Detect which cell encompasses the target text, then output its [X, Y] center coordinate. 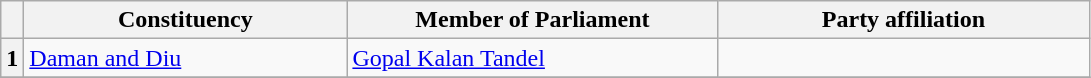
Party affiliation [904, 20]
Constituency [186, 20]
Member of Parliament [532, 20]
Gopal Kalan Tandel [532, 58]
Daman and Diu [186, 58]
1 [12, 58]
